Capture the cell that displays the provided text and extract its (x, y) central coordinate. 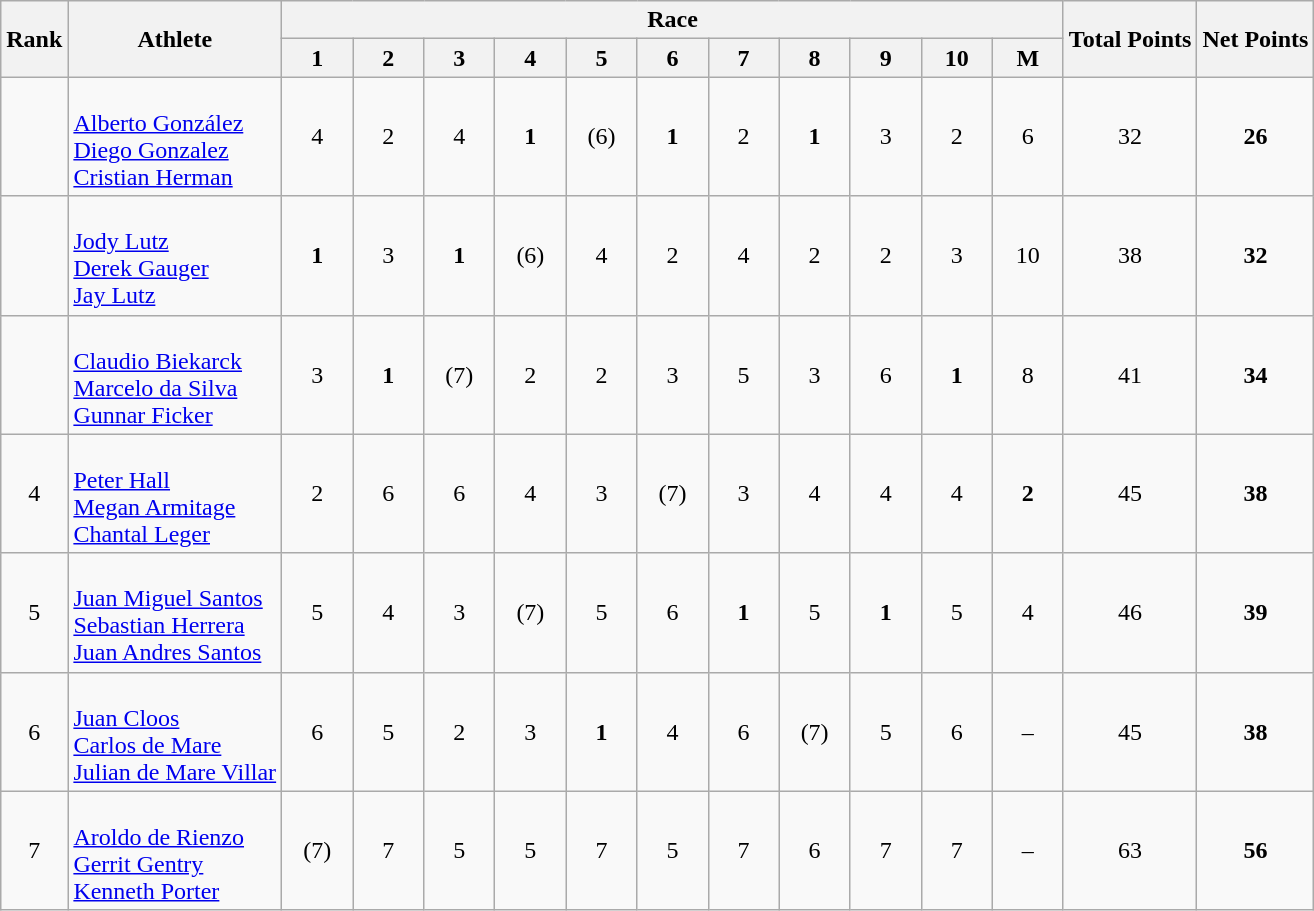
9 (886, 58)
41 (1130, 374)
Race (673, 20)
Jody LutzDerek Gauger Jay Lutz (175, 256)
39 (1256, 612)
26 (1256, 136)
Juan CloosCarlos de Mare Julian de Mare Villar (175, 732)
Athlete (175, 39)
Total Points (1130, 39)
Net Points (1256, 39)
34 (1256, 374)
M (1028, 58)
Claudio BiekarckMarcelo da Silva Gunnar Ficker (175, 374)
46 (1130, 612)
Alberto GonzálezDiego Gonzalez Cristian Herman (175, 136)
56 (1256, 850)
Aroldo de RienzoGerrit Gentry Kenneth Porter (175, 850)
63 (1130, 850)
Peter HallMegan Armitage Chantal Leger (175, 494)
Rank (34, 39)
Juan Miguel SantosSebastian Herrera Juan Andres Santos (175, 612)
